Scan for the cell matching the given text and deliver its [X, Y] coordinate at center. 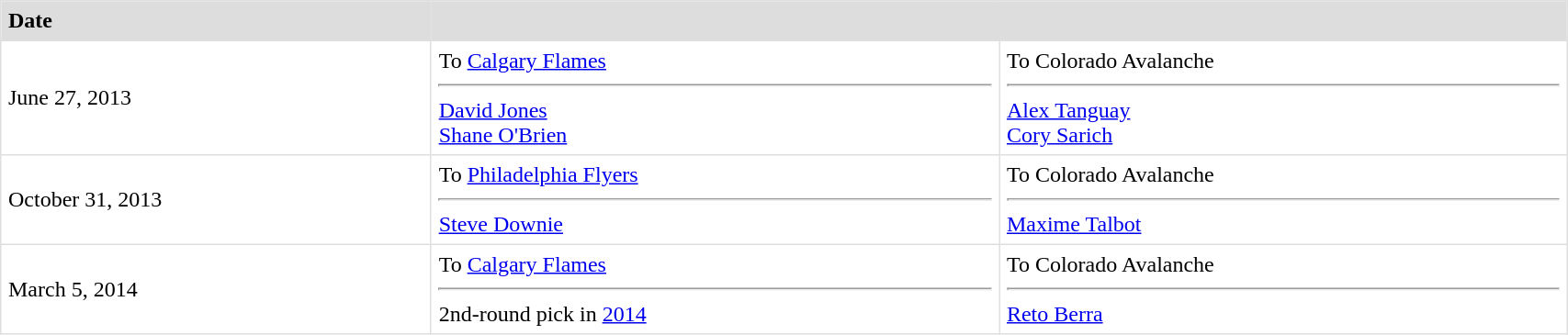
Date [217, 21]
To Calgary Flames 2nd-round pick in 2014 [715, 289]
June 27, 2013 [217, 97]
March 5, 2014 [217, 289]
October 31, 2013 [217, 200]
To Colorado Avalanche Alex TanguayCory Sarich [1283, 97]
To Philadelphia Flyers Steve Downie [715, 200]
To Calgary Flames David JonesShane O'Brien [715, 97]
To Colorado Avalanche Reto Berra [1283, 289]
To Colorado Avalanche Maxime Talbot [1283, 200]
